Pinpoint the cell where the given text exists, returning its [X, Y] midpoint coordinate. 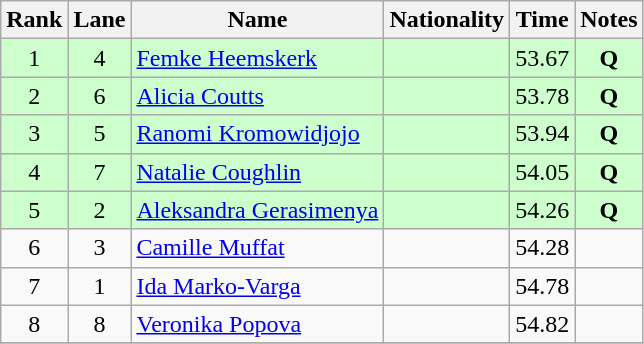
Ranomi Kromowidjojo [258, 134]
53.94 [542, 134]
54.78 [542, 286]
54.26 [542, 210]
54.82 [542, 324]
Natalie Coughlin [258, 172]
54.28 [542, 248]
Rank [34, 20]
Time [542, 20]
Nationality [447, 20]
Name [258, 20]
Femke Heemskerk [258, 58]
Ida Marko-Varga [258, 286]
Veronika Popova [258, 324]
53.78 [542, 96]
Notes [609, 20]
54.05 [542, 172]
Lane [100, 20]
Camille Muffat [258, 248]
Alicia Coutts [258, 96]
Aleksandra Gerasimenya [258, 210]
53.67 [542, 58]
